Return (x, y) of the center of cell containing provided text 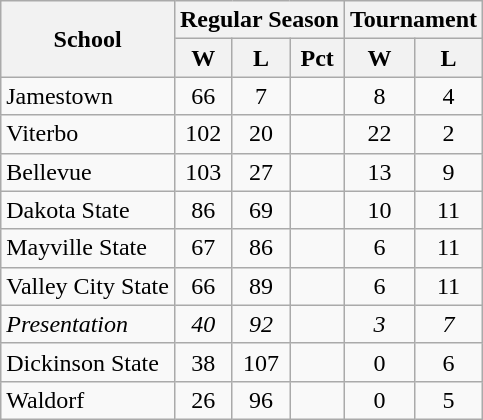
69 (261, 210)
27 (261, 172)
92 (261, 324)
38 (203, 362)
67 (203, 248)
13 (379, 172)
96 (261, 400)
Bellevue (88, 172)
26 (203, 400)
Pct (317, 58)
4 (448, 96)
Presentation (88, 324)
5 (448, 400)
102 (203, 134)
Regular Season (259, 20)
107 (261, 362)
Dakota State (88, 210)
2 (448, 134)
Dickinson State (88, 362)
Viterbo (88, 134)
Jamestown (88, 96)
103 (203, 172)
School (88, 39)
8 (379, 96)
20 (261, 134)
Mayville State (88, 248)
9 (448, 172)
89 (261, 286)
22 (379, 134)
3 (379, 324)
10 (379, 210)
40 (203, 324)
Waldorf (88, 400)
Tournament (413, 20)
Valley City State (88, 286)
